Provide the (x, y) coordinate of the cell's center where the given text is located.  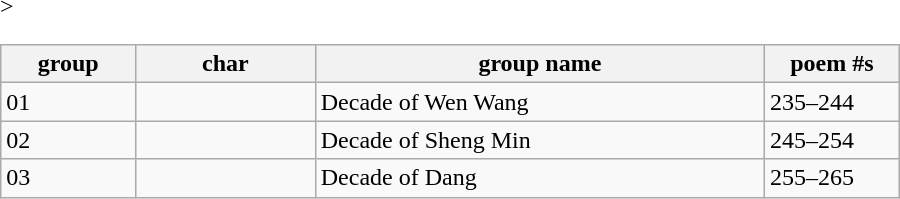
235–244 (832, 102)
02 (68, 140)
Decade of Sheng Min (540, 140)
01 (68, 102)
Decade of Wen Wang (540, 102)
245–254 (832, 140)
char (226, 64)
03 (68, 178)
group name (540, 64)
group (68, 64)
255–265 (832, 178)
poem #s (832, 64)
Decade of Dang (540, 178)
